Search for the cell housing the specified text and yield its (X, Y) center coordinate. 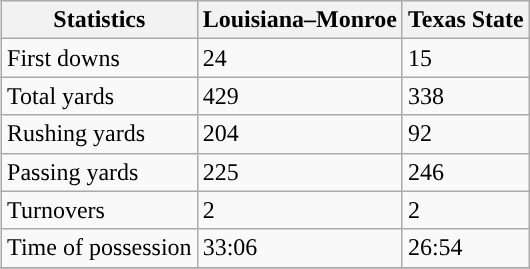
First downs (100, 58)
24 (300, 58)
33:06 (300, 248)
15 (466, 58)
429 (300, 96)
Passing yards (100, 172)
Turnovers (100, 210)
92 (466, 134)
338 (466, 96)
Louisiana–Monroe (300, 20)
204 (300, 134)
Texas State (466, 20)
Time of possession (100, 248)
Total yards (100, 96)
225 (300, 172)
246 (466, 172)
26:54 (466, 248)
Rushing yards (100, 134)
Statistics (100, 20)
